Determine the [x, y] coordinate at the center of the cell enclosing the given text.  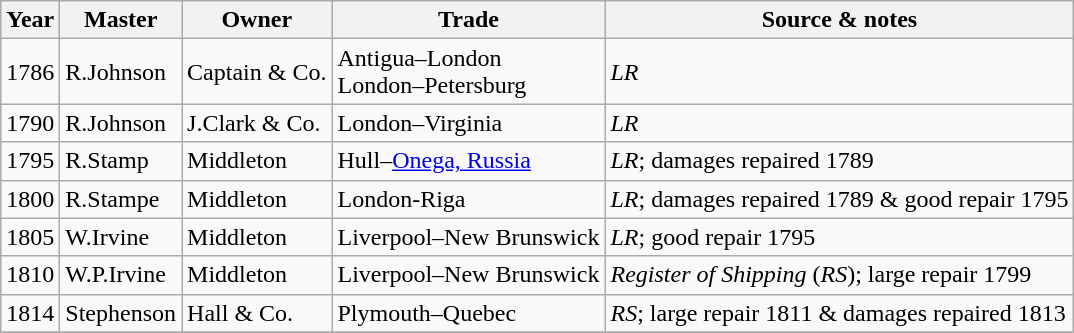
Trade [468, 20]
Source & notes [840, 20]
London–Virginia [468, 123]
R.Stamp [121, 161]
Hull–Onega, Russia [468, 161]
1786 [30, 72]
1800 [30, 199]
LR; damages repaired 1789 & good repair 1795 [840, 199]
LR; good repair 1795 [840, 237]
London-Riga [468, 199]
Antigua–LondonLondon–Petersburg [468, 72]
Hall & Co. [257, 313]
Captain & Co. [257, 72]
Owner [257, 20]
1805 [30, 237]
Stephenson [121, 313]
J.Clark & Co. [257, 123]
W.P.Irvine [121, 275]
LR; damages repaired 1789 [840, 161]
RS; large repair 1811 & damages repaired 1813 [840, 313]
W.Irvine [121, 237]
Master [121, 20]
1790 [30, 123]
1810 [30, 275]
1814 [30, 313]
Year [30, 20]
Register of Shipping (RS); large repair 1799 [840, 275]
Plymouth–Quebec [468, 313]
1795 [30, 161]
R.Stampe [121, 199]
